Extract the (X, Y) coordinate from the center of the cell holding the provided text.  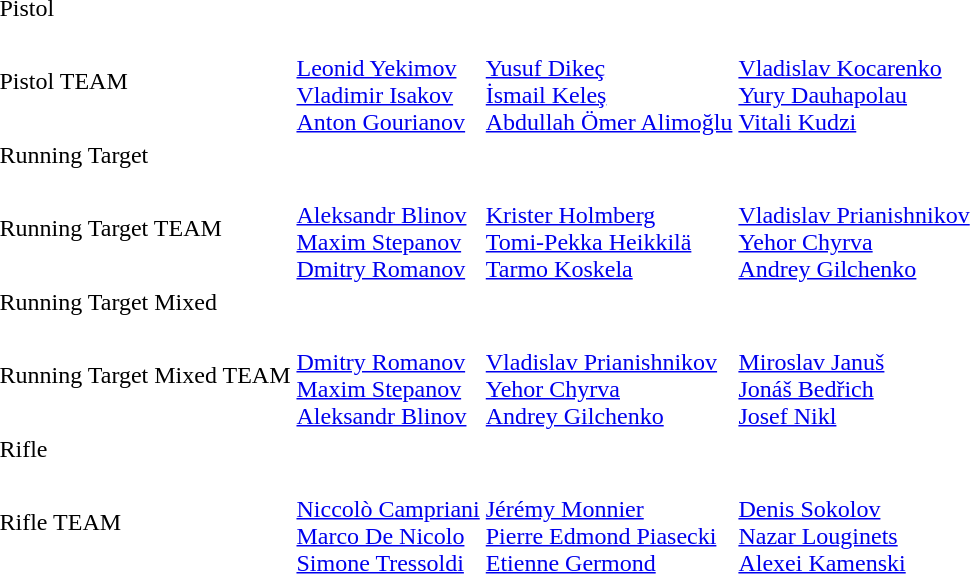
Leonid YekimovVladimir IsakovAnton Gourianov (388, 82)
Dmitry RomanovMaxim StepanovAleksandr Blinov (388, 376)
Aleksandr BlinovMaxim StepanovDmitry Romanov (388, 228)
Krister HolmbergTomi-Pekka HeikkiläTarmo Koskela (609, 228)
Yusuf Dikeçİsmail KeleşAbdullah Ömer Alimoğlu (609, 82)
Vladislav PrianishnikovYehor ChyrvaAndrey Gilchenko (609, 376)
